Identify which cell holds the provided text, then report its (x, y) central coordinate. 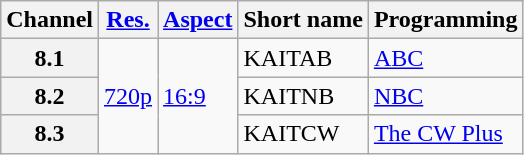
8.1 (50, 58)
8.2 (50, 96)
KAITNB (303, 96)
8.3 (50, 134)
KAITCW (303, 134)
NBC (446, 96)
Channel (50, 20)
KAITAB (303, 58)
ABC (446, 58)
Programming (446, 20)
Aspect (198, 20)
16:9 (198, 96)
The CW Plus (446, 134)
720p (128, 96)
Short name (303, 20)
Res. (128, 20)
